Return [x, y] of the center of cell containing provided text 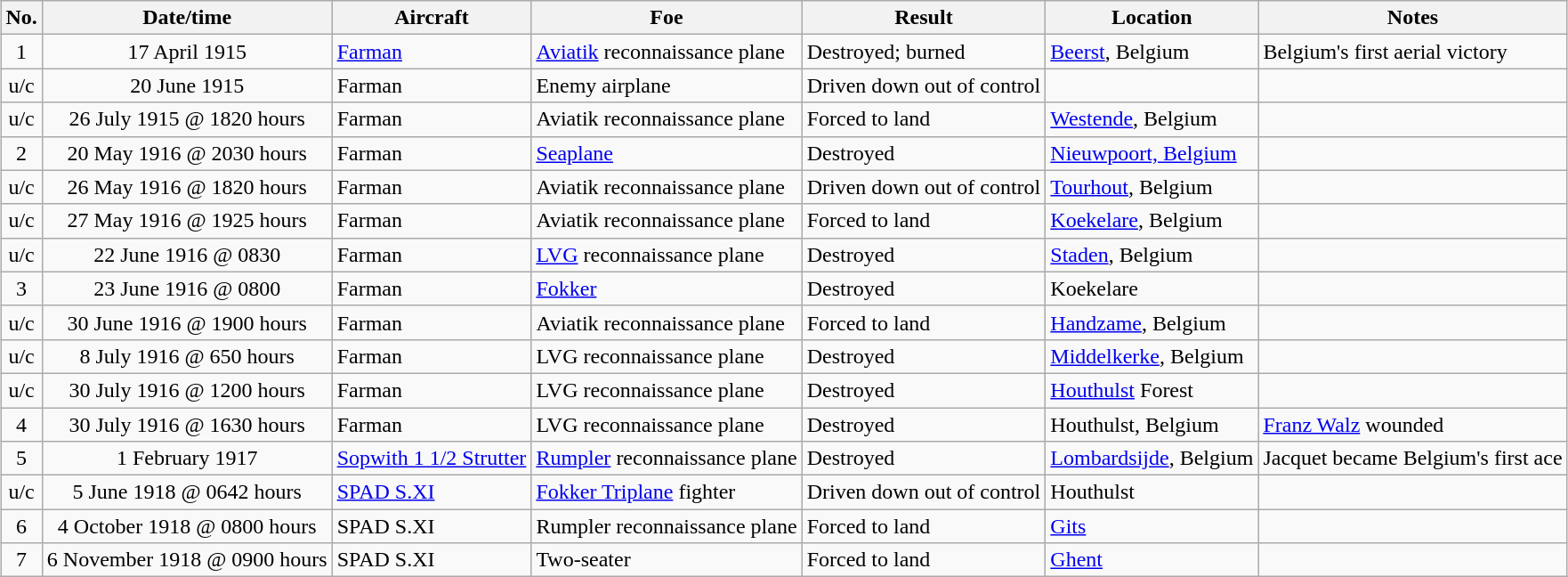
5 June 1918 @ 0642 hours [187, 492]
Houthulst Forest [1152, 390]
26 July 1915 @ 1820 hours [187, 119]
Destroyed; burned [924, 52]
23 June 1916 @ 0800 [187, 288]
Fokker Triplane fighter [667, 492]
7 [21, 560]
6 November 1918 @ 0900 hours [187, 560]
4 [21, 425]
Belgium's first aerial victory [1413, 52]
20 June 1915 [187, 85]
26 May 1916 @ 1820 hours [187, 187]
Handzame, Belgium [1152, 322]
Fokker [667, 288]
27 May 1916 @ 1925 hours [187, 221]
Aircraft [432, 18]
Two-seater [667, 560]
Location [1152, 18]
Middelkerke, Belgium [1152, 356]
Notes [1413, 18]
No. [21, 18]
30 June 1916 @ 1900 hours [187, 322]
30 July 1916 @ 1200 hours [187, 390]
Staden, Belgium [1152, 255]
Enemy airplane [667, 85]
Houthulst, Belgium [1152, 425]
Koekelare, Belgium [1152, 221]
Result [924, 18]
22 June 1916 @ 0830 [187, 255]
Nieuwpoort, Belgium [1152, 153]
1 [21, 52]
Jacquet became Belgium's first ace [1413, 459]
Houthulst [1152, 492]
6 [21, 526]
4 October 1918 @ 0800 hours [187, 526]
Sopwith 1 1/2 Strutter [432, 459]
Beerst, Belgium [1152, 52]
8 July 1916 @ 650 hours [187, 356]
2 [21, 153]
Seaplane [667, 153]
Tourhout, Belgium [1152, 187]
Koekelare [1152, 288]
1 February 1917 [187, 459]
Gits [1152, 526]
Westende, Belgium [1152, 119]
Foe [667, 18]
3 [21, 288]
Date/time [187, 18]
Franz Walz wounded [1413, 425]
Lombardsijde, Belgium [1152, 459]
5 [21, 459]
Ghent [1152, 560]
20 May 1916 @ 2030 hours [187, 153]
30 July 1916 @ 1630 hours [187, 425]
17 April 1915 [187, 52]
